From the cell containing the given text, extract its center point as (X, Y) coordinate. 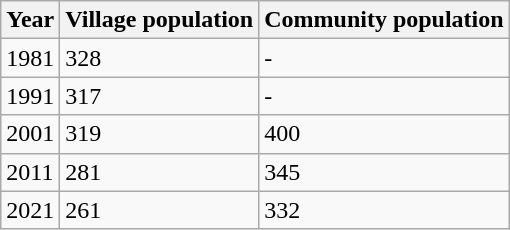
2001 (30, 134)
328 (160, 58)
345 (384, 172)
317 (160, 96)
1991 (30, 96)
Village population (160, 20)
400 (384, 134)
261 (160, 210)
2011 (30, 172)
Year (30, 20)
1981 (30, 58)
319 (160, 134)
2021 (30, 210)
332 (384, 210)
281 (160, 172)
Community population (384, 20)
